Scan for the cell matching the given text and deliver its (x, y) coordinate at center. 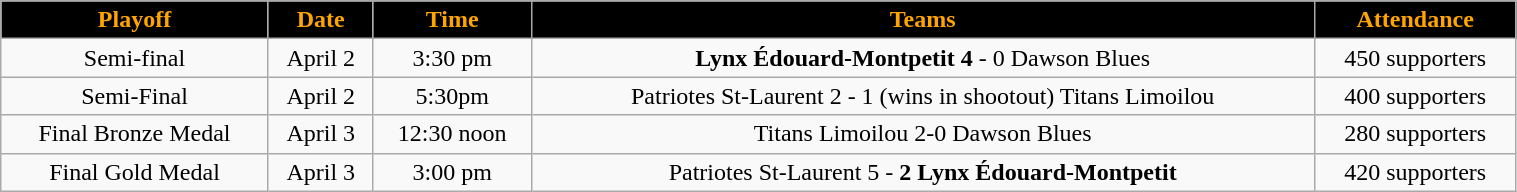
Semi-Final (134, 96)
Lynx Édouard-Montpetit 4 - 0 Dawson Blues (922, 58)
Titans Limoilou 2-0 Dawson Blues (922, 134)
Teams (922, 20)
3:00 pm (452, 172)
Date (320, 20)
Semi-final (134, 58)
5:30pm (452, 96)
12:30 noon (452, 134)
Playoff (134, 20)
400 supporters (1415, 96)
3:30 pm (452, 58)
280 supporters (1415, 134)
Patriotes St-Laurent 2 - 1 (wins in shootout) Titans Limoilou (922, 96)
Final Gold Medal (134, 172)
420 supporters (1415, 172)
Attendance (1415, 20)
Patriotes St-Laurent 5 - 2 Lynx Édouard-Montpetit (922, 172)
Time (452, 20)
450 supporters (1415, 58)
Final Bronze Medal (134, 134)
